From the cell containing the given text, extract its center point as [X, Y] coordinate. 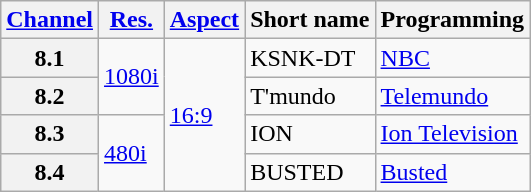
16:9 [204, 115]
480i [132, 153]
8.3 [50, 134]
BUSTED [310, 172]
Ion Television [452, 134]
Short name [310, 20]
Res. [132, 20]
KSNK-DT [310, 58]
1080i [132, 77]
Telemundo [452, 96]
Programming [452, 20]
NBC [452, 58]
ION [310, 134]
Aspect [204, 20]
8.1 [50, 58]
8.2 [50, 96]
Busted [452, 172]
Channel [50, 20]
T'mundo [310, 96]
8.4 [50, 172]
